Identify which cell holds the provided text, then report its [X, Y] central coordinate. 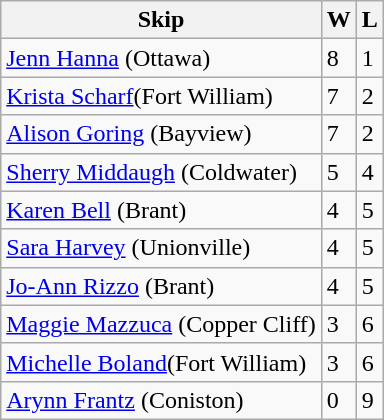
9 [370, 400]
Arynn Frantz (Coniston) [162, 400]
Karen Bell (Brant) [162, 210]
Jo-Ann Rizzo (Brant) [162, 286]
8 [338, 58]
1 [370, 58]
0 [338, 400]
L [370, 20]
Krista Scharf(Fort William) [162, 96]
W [338, 20]
Maggie Mazzuca (Copper Cliff) [162, 324]
Jenn Hanna (Ottawa) [162, 58]
Sara Harvey (Unionville) [162, 248]
Sherry Middaugh (Coldwater) [162, 172]
Alison Goring (Bayview) [162, 134]
Skip [162, 20]
Michelle Boland(Fort William) [162, 362]
